Find where the given text appears and provide that cell's center as [x, y] coordinate. 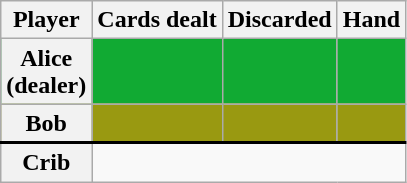
Discarded [280, 20]
Alice(dealer) [46, 72]
Crib [46, 162]
Bob [46, 124]
Player [46, 20]
Cards dealt [157, 20]
Hand [371, 20]
